Pinpoint the cell where the given text exists, returning its [x, y] midpoint coordinate. 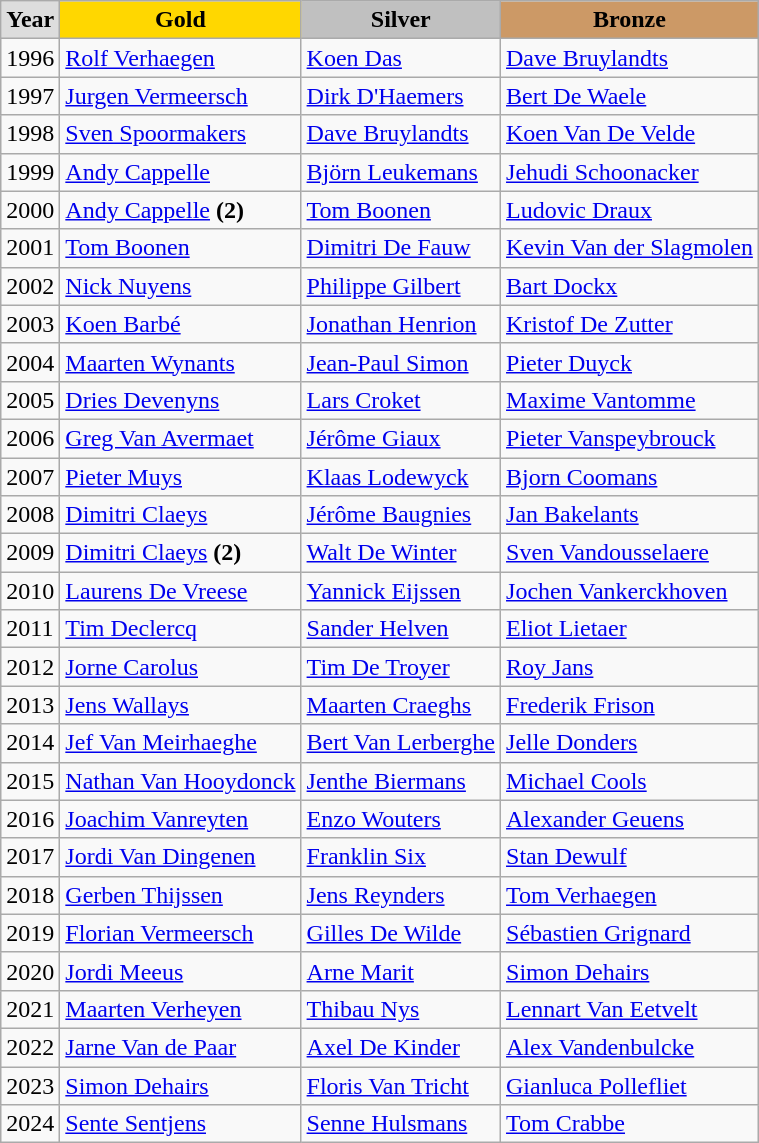
Enzo Wouters [400, 819]
Florian Vermeersch [180, 933]
Sander Helven [400, 629]
Dirk D'Haemers [400, 96]
Dries Devenyns [180, 400]
Joachim Vanreyten [180, 819]
Koen Das [400, 58]
Gold [180, 20]
Björn Leukemans [400, 172]
Jan Bakelants [630, 515]
Jehudi Schoonacker [630, 172]
Koen Barbé [180, 324]
Dimitri Claeys [180, 515]
2024 [30, 1124]
Koen Van De Velde [630, 134]
2001 [30, 248]
Franklin Six [400, 857]
Alexander Geuens [630, 819]
Kevin Van der Slagmolen [630, 248]
Lars Croket [400, 400]
1996 [30, 58]
Jean-Paul Simon [400, 362]
Floris Van Tricht [400, 1085]
Bronze [630, 20]
2008 [30, 515]
Jenthe Biermans [400, 781]
Lennart Van Eetvelt [630, 1009]
Roy Jans [630, 667]
Dimitri De Fauw [400, 248]
Sébastien Grignard [630, 933]
2000 [30, 210]
Greg Van Avermaet [180, 438]
Jens Wallays [180, 705]
2007 [30, 477]
Jelle Donders [630, 743]
Andy Cappelle [180, 172]
Jochen Vankerckhoven [630, 591]
1998 [30, 134]
2005 [30, 400]
2023 [30, 1085]
Walt De Winter [400, 553]
Jurgen Vermeersch [180, 96]
Pieter Duyck [630, 362]
Maxime Vantomme [630, 400]
Jérôme Giaux [400, 438]
Jonathan Henrion [400, 324]
Axel De Kinder [400, 1047]
Sente Sentjens [180, 1124]
2012 [30, 667]
Ludovic Draux [630, 210]
1997 [30, 96]
2019 [30, 933]
Rolf Verhaegen [180, 58]
Year [30, 20]
Tim Declercq [180, 629]
Pieter Vanspeybrouck [630, 438]
Senne Hulsmans [400, 1124]
Andy Cappelle (2) [180, 210]
Bert Van Lerberghe [400, 743]
2011 [30, 629]
2021 [30, 1009]
Alex Vandenbulcke [630, 1047]
Thibau Nys [400, 1009]
Sven Vandousselaere [630, 553]
Tom Verhaegen [630, 895]
Philippe Gilbert [400, 286]
2013 [30, 705]
Jordi Meeus [180, 971]
2020 [30, 971]
2004 [30, 362]
2002 [30, 286]
2022 [30, 1047]
2018 [30, 895]
2003 [30, 324]
Bert De Waele [630, 96]
Jérôme Baugnies [400, 515]
Tom Crabbe [630, 1124]
Jordi Van Dingenen [180, 857]
Kristof De Zutter [630, 324]
Nathan Van Hooydonck [180, 781]
Maarten Craeghs [400, 705]
Eliot Lietaer [630, 629]
2009 [30, 553]
Silver [400, 20]
Gianluca Pollefliet [630, 1085]
2014 [30, 743]
Stan Dewulf [630, 857]
Nick Nuyens [180, 286]
1999 [30, 172]
2016 [30, 819]
Klaas Lodewyck [400, 477]
Jens Reynders [400, 895]
Jarne Van de Paar [180, 1047]
Maarten Wynants [180, 362]
Bart Dockx [630, 286]
Frederik Frison [630, 705]
Sven Spoormakers [180, 134]
Dimitri Claeys (2) [180, 553]
Gilles De Wilde [400, 933]
Pieter Muys [180, 477]
Jorne Carolus [180, 667]
Arne Marit [400, 971]
2010 [30, 591]
Gerben Thijssen [180, 895]
2006 [30, 438]
Laurens De Vreese [180, 591]
2017 [30, 857]
2015 [30, 781]
Jef Van Meirhaeghe [180, 743]
Michael Cools [630, 781]
Maarten Verheyen [180, 1009]
Bjorn Coomans [630, 477]
Tim De Troyer [400, 667]
Yannick Eijssen [400, 591]
